Pinpoint the cell where the given text exists, returning its (x, y) midpoint coordinate. 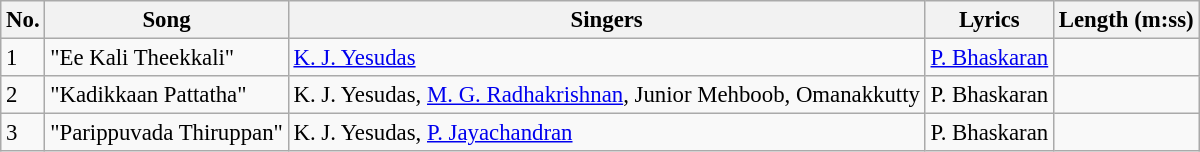
Length (m:ss) (1126, 20)
Lyrics (989, 20)
K. J. Yesudas (606, 58)
No. (23, 20)
"Parippuvada Thiruppan" (166, 133)
3 (23, 133)
"Kadikkaan Pattatha" (166, 95)
K. J. Yesudas, M. G. Radhakrishnan, Junior Mehboob, Omanakkutty (606, 95)
Singers (606, 20)
2 (23, 95)
Song (166, 20)
"Ee Kali Theekkali" (166, 58)
1 (23, 58)
K. J. Yesudas, P. Jayachandran (606, 133)
